Scan for the cell matching the given text and deliver its (x, y) coordinate at center. 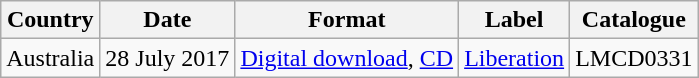
Catalogue (634, 20)
Australia (50, 58)
Digital download, CD (347, 58)
LMCD0331 (634, 58)
Country (50, 20)
Date (168, 20)
Format (347, 20)
Label (514, 20)
Liberation (514, 58)
28 July 2017 (168, 58)
